Return the [x, y] coordinate for the center point of the cell that contains the specified text.  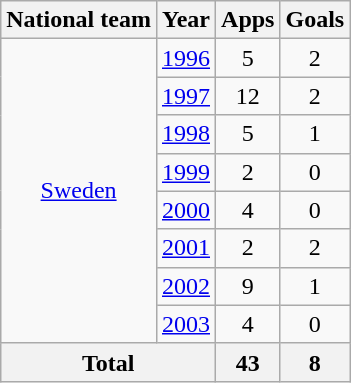
8 [315, 362]
1997 [186, 96]
2001 [186, 248]
2000 [186, 210]
1998 [186, 134]
National team [79, 20]
9 [248, 286]
Goals [315, 20]
43 [248, 362]
2002 [186, 286]
12 [248, 96]
1996 [186, 58]
Total [108, 362]
Sweden [79, 191]
Year [186, 20]
1999 [186, 172]
Apps [248, 20]
2003 [186, 324]
